From the cell containing the given text, extract its center point as [x, y] coordinate. 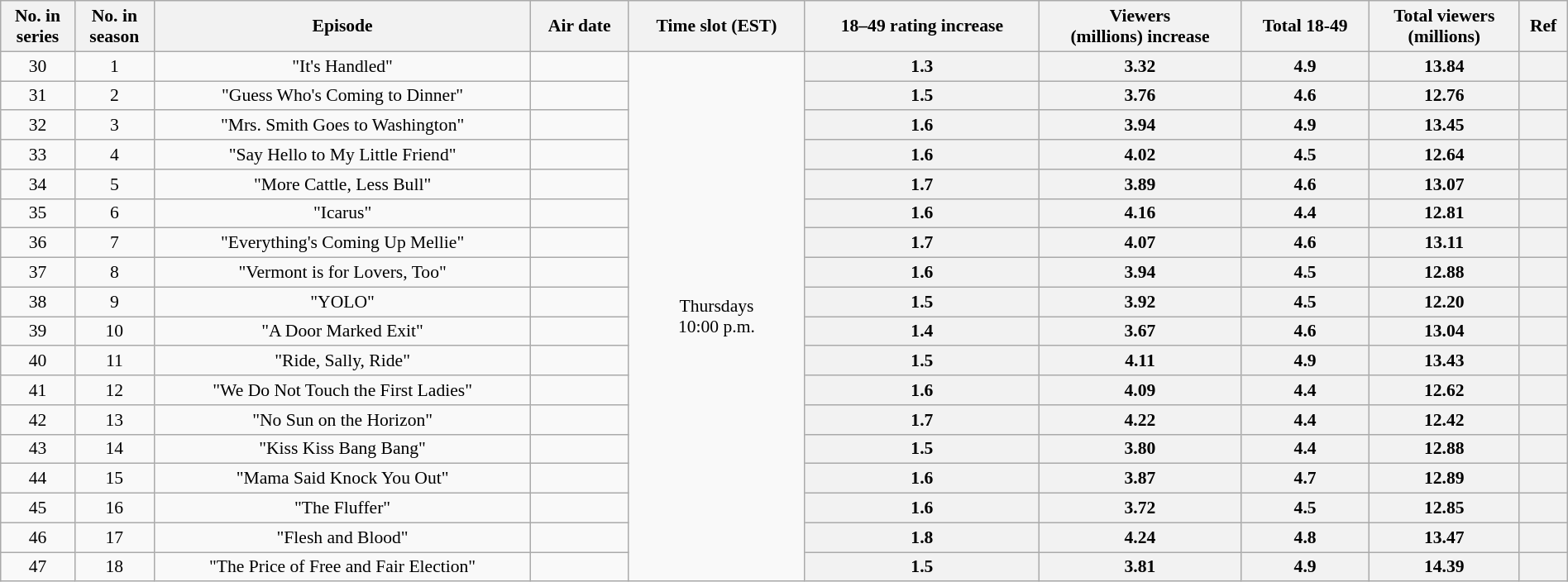
13.47 [1444, 537]
12.64 [1444, 155]
41 [38, 390]
39 [38, 332]
"YOLO" [342, 302]
3.76 [1140, 96]
"Vermont is for Lovers, Too" [342, 273]
12.89 [1444, 479]
Time slot (EST) [717, 26]
"Flesh and Blood" [342, 537]
12.20 [1444, 302]
13.45 [1444, 126]
45 [38, 508]
4.16 [1140, 213]
1.3 [921, 66]
4.09 [1140, 390]
1.4 [921, 332]
"Guess Who's Coming to Dinner" [342, 96]
4.22 [1140, 420]
3.89 [1140, 184]
32 [38, 126]
7 [114, 243]
"Say Hello to My Little Friend" [342, 155]
3.87 [1140, 479]
4.11 [1140, 361]
4.8 [1305, 537]
13.11 [1444, 243]
1 [114, 66]
Thursdays10:00 p.m. [717, 316]
"It's Handled" [342, 66]
"More Cattle, Less Bull" [342, 184]
"The Fluffer" [342, 508]
1.8 [921, 537]
36 [38, 243]
No. inseries [38, 26]
11 [114, 361]
"Icarus" [342, 213]
38 [38, 302]
31 [38, 96]
15 [114, 479]
18 [114, 567]
3.67 [1140, 332]
Episode [342, 26]
"A Door Marked Exit" [342, 332]
Total viewers(millions) [1444, 26]
8 [114, 273]
"Kiss Kiss Bang Bang" [342, 449]
3.72 [1140, 508]
Viewers(millions) increase [1140, 26]
30 [38, 66]
4.07 [1140, 243]
13.07 [1444, 184]
14.39 [1444, 567]
9 [114, 302]
14 [114, 449]
16 [114, 508]
12.76 [1444, 96]
43 [38, 449]
4.24 [1140, 537]
3.81 [1140, 567]
33 [38, 155]
4 [114, 155]
46 [38, 537]
No. inseason [114, 26]
Total 18-49 [1305, 26]
3.92 [1140, 302]
2 [114, 96]
3 [114, 126]
13.84 [1444, 66]
18–49 rating increase [921, 26]
12.62 [1444, 390]
40 [38, 361]
47 [38, 567]
"We Do Not Touch the First Ladies" [342, 390]
37 [38, 273]
"No Sun on the Horizon" [342, 420]
12.85 [1444, 508]
"The Price of Free and Fair Election" [342, 567]
"Mrs. Smith Goes to Washington" [342, 126]
42 [38, 420]
17 [114, 537]
5 [114, 184]
12 [114, 390]
12.81 [1444, 213]
44 [38, 479]
3.80 [1140, 449]
12.42 [1444, 420]
"Everything's Coming Up Mellie" [342, 243]
10 [114, 332]
Ref [1543, 26]
34 [38, 184]
Air date [580, 26]
13.04 [1444, 332]
13.43 [1444, 361]
3.32 [1140, 66]
35 [38, 213]
6 [114, 213]
"Mama Said Knock You Out" [342, 479]
4.7 [1305, 479]
4.02 [1140, 155]
13 [114, 420]
"Ride, Sally, Ride" [342, 361]
